Return [x, y] of the center of cell containing provided text 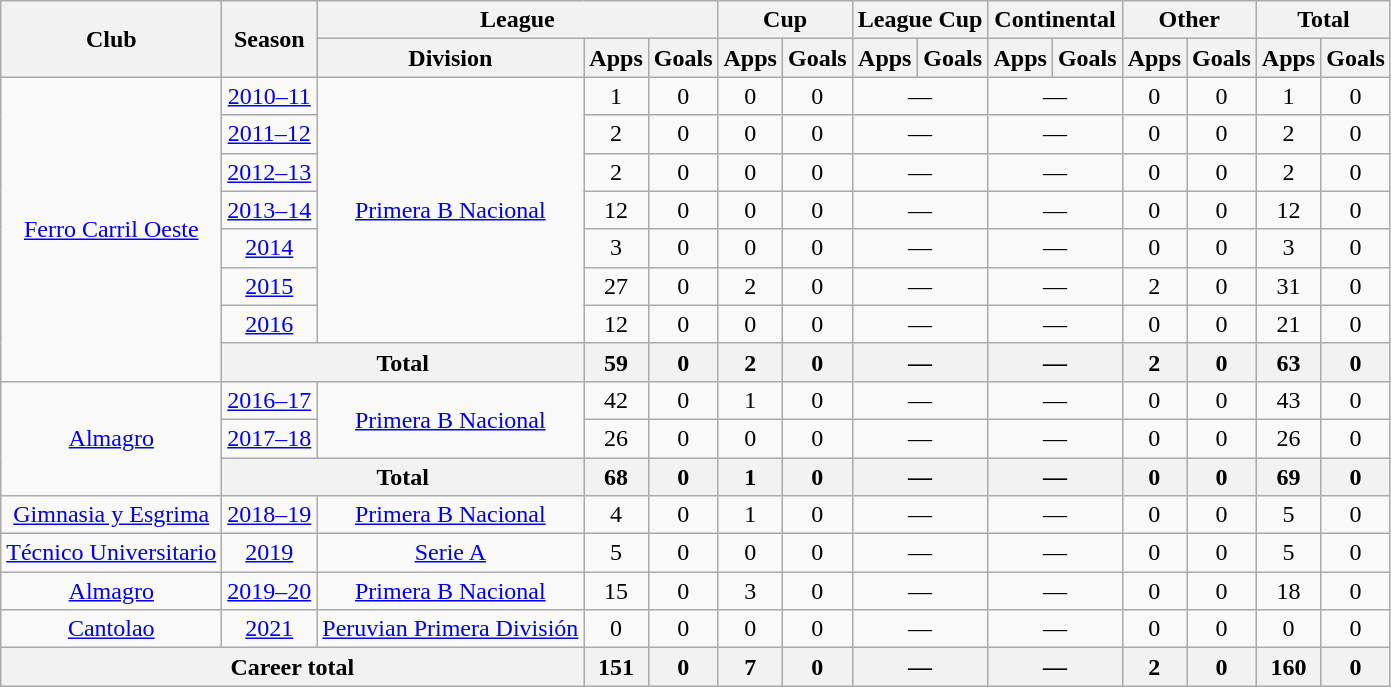
2016–17 [270, 400]
7 [750, 667]
18 [1288, 591]
Ferro Carril Oeste [112, 229]
League Cup [920, 20]
2010–11 [270, 96]
2014 [270, 248]
69 [1288, 477]
2021 [270, 629]
Continental [1055, 20]
Cantolao [112, 629]
160 [1288, 667]
Peruvian Primera División [450, 629]
27 [616, 286]
2019 [270, 553]
2016 [270, 324]
Division [450, 58]
21 [1288, 324]
Season [270, 39]
42 [616, 400]
2019–20 [270, 591]
68 [616, 477]
31 [1288, 286]
2017–18 [270, 438]
43 [1288, 400]
Gimnasia y Esgrima [112, 515]
15 [616, 591]
2015 [270, 286]
63 [1288, 362]
Técnico Universitario [112, 553]
Cup [785, 20]
Other [1189, 20]
2012–13 [270, 172]
151 [616, 667]
2011–12 [270, 134]
Club [112, 39]
Serie A [450, 553]
Career total [292, 667]
League [518, 20]
4 [616, 515]
59 [616, 362]
2018–19 [270, 515]
2013–14 [270, 210]
